Search for the cell housing the specified text and yield its (X, Y) center coordinate. 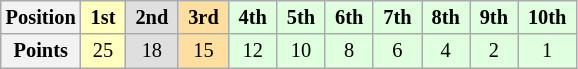
4th (253, 17)
10 (301, 51)
25 (104, 51)
1st (104, 17)
6 (397, 51)
1 (547, 51)
18 (152, 51)
6th (349, 17)
12 (253, 51)
5th (301, 17)
10th (547, 17)
Position (41, 17)
8th (446, 17)
9th (494, 17)
3rd (203, 17)
2nd (152, 17)
15 (203, 51)
Points (41, 51)
2 (494, 51)
7th (397, 17)
8 (349, 51)
4 (446, 51)
